Provide the (x, y) coordinate of the cell's center where the given text is located.  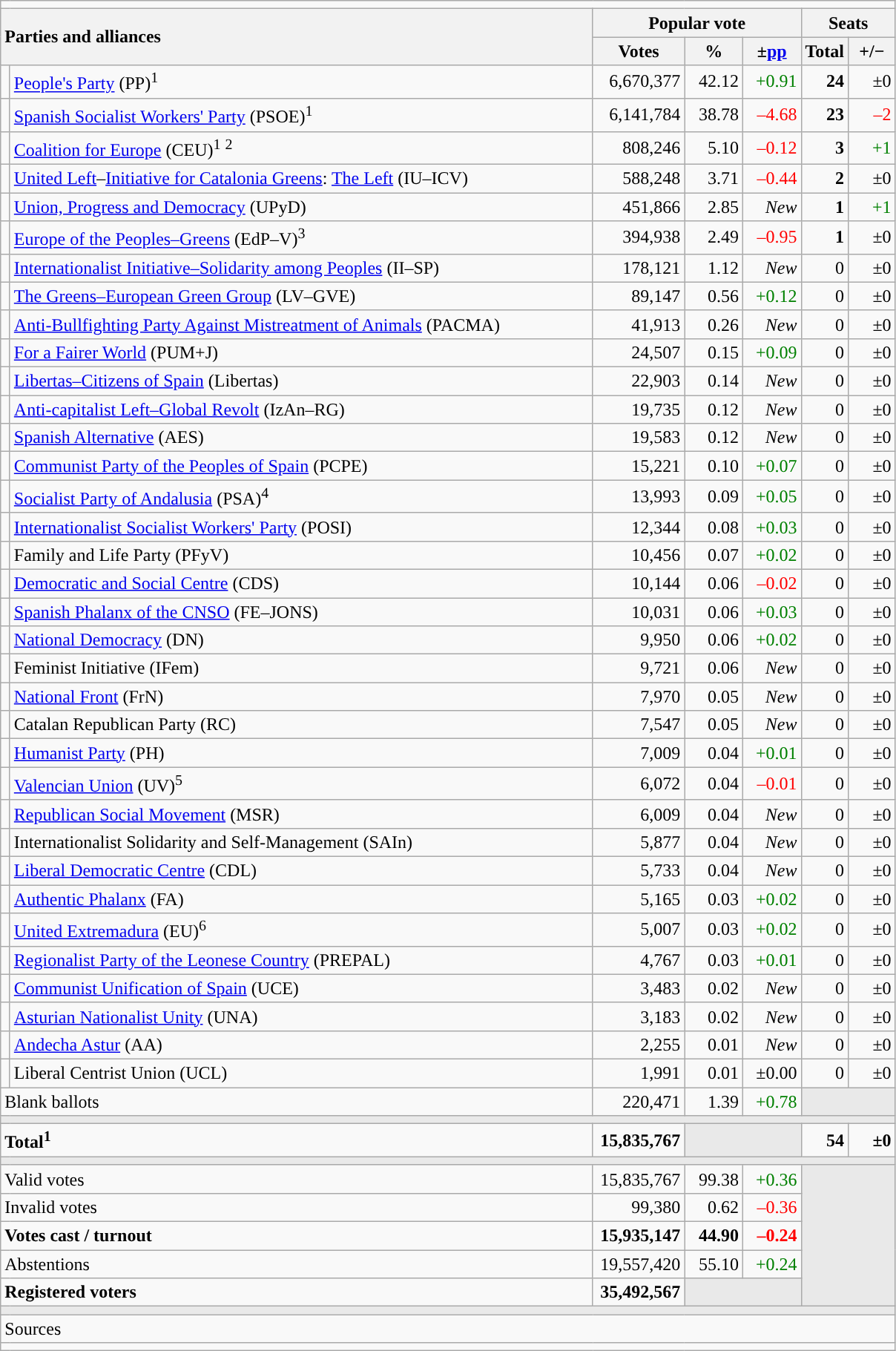
Liberal Centrist Union (UCL) (301, 1074)
0.62 (714, 1207)
3,483 (639, 988)
24 (825, 82)
4,767 (639, 960)
10,144 (639, 583)
588,248 (639, 179)
0.14 (714, 381)
5,733 (639, 871)
1,991 (639, 1074)
3 (825, 148)
42.12 (714, 82)
19,557,420 (639, 1263)
0.26 (714, 324)
Spanish Socialist Workers' Party (PSOE)1 (301, 114)
3,183 (639, 1016)
0.07 (714, 555)
Total1 (297, 1141)
Votes cast / turnout (297, 1235)
Abstentions (297, 1263)
7,009 (639, 753)
People's Party (PP)1 (301, 82)
38.78 (714, 114)
Valencian Union (UV)5 (301, 783)
Europe of the Peoples–Greens (EdP–V)3 (301, 237)
19,583 (639, 438)
United Extremadura (EU)6 (301, 930)
394,938 (639, 237)
23 (825, 114)
Anti-Bullfighting Party Against Mistreatment of Animals (PACMA) (301, 324)
2 (825, 179)
Sources (448, 1329)
1.12 (714, 268)
+0.07 (771, 466)
Socialist Party of Andalusia (PSA)4 (301, 497)
5,007 (639, 930)
10,456 (639, 555)
0.08 (714, 527)
Libertas–Citizens of Spain (Libertas) (301, 381)
+0.91 (771, 82)
–0.44 (771, 179)
–0.12 (771, 148)
Family and Life Party (PFyV) (301, 555)
+0.12 (771, 296)
15,935,147 (639, 1235)
Internationalist Socialist Workers' Party (POSI) (301, 527)
220,471 (639, 1102)
–0.95 (771, 237)
National Front (FrN) (301, 697)
+0.24 (771, 1263)
–0.36 (771, 1207)
808,246 (639, 148)
Liberal Democratic Centre (CDL) (301, 871)
Popular vote (697, 23)
54 (825, 1141)
The Greens–European Green Group (LV–GVE) (301, 296)
+/− (872, 51)
13,993 (639, 497)
±0.00 (771, 1074)
+0.78 (771, 1102)
10,031 (639, 612)
2.49 (714, 237)
Votes (639, 51)
+0.05 (771, 497)
9,950 (639, 640)
Blank ballots (297, 1102)
35,492,567 (639, 1292)
Feminist Initiative (IFem) (301, 668)
0.15 (714, 352)
Communist Unification of Spain (UCE) (301, 988)
Asturian Nationalist Unity (UNA) (301, 1016)
2,255 (639, 1045)
19,735 (639, 410)
–0.02 (771, 583)
1.39 (714, 1102)
6,670,377 (639, 82)
Internationalist Solidarity and Self-Management (SAIn) (301, 843)
0.09 (714, 497)
5,165 (639, 899)
Andecha Astur (AA) (301, 1045)
Humanist Party (PH) (301, 753)
United Left–Initiative for Catalonia Greens: The Left (IU–ICV) (301, 179)
99,380 (639, 1207)
5.10 (714, 148)
National Democracy (DN) (301, 640)
15,221 (639, 466)
5,877 (639, 843)
7,547 (639, 725)
Parties and alliances (297, 37)
% (714, 51)
Authentic Phalanx (FA) (301, 899)
Internationalist Initiative–Solidarity among Peoples (II–SP) (301, 268)
–0.24 (771, 1235)
Valid votes (297, 1179)
–2 (872, 114)
9,721 (639, 668)
Communist Party of the Peoples of Spain (PCPE) (301, 466)
3.71 (714, 179)
–4.68 (771, 114)
178,121 (639, 268)
Coalition for Europe (CEU)1 2 (301, 148)
451,866 (639, 207)
2.85 (714, 207)
6,009 (639, 814)
–0.01 (771, 783)
Spanish Alternative (AES) (301, 438)
Catalan Republican Party (RC) (301, 725)
Total (825, 51)
12,344 (639, 527)
24,507 (639, 352)
Regionalist Party of the Leonese Country (PREPAL) (301, 960)
55.10 (714, 1263)
Seats (849, 23)
+0.36 (771, 1179)
99.38 (714, 1179)
Democratic and Social Centre (CDS) (301, 583)
Spanish Phalanx of the CNSO (FE–JONS) (301, 612)
41,913 (639, 324)
22,903 (639, 381)
Invalid votes (297, 1207)
±pp (771, 51)
6,141,784 (639, 114)
0.10 (714, 466)
44.90 (714, 1235)
For a Fairer World (PUM+J) (301, 352)
Republican Social Movement (MSR) (301, 814)
89,147 (639, 296)
Union, Progress and Democracy (UPyD) (301, 207)
6,072 (639, 783)
0.56 (714, 296)
+0.09 (771, 352)
Anti-capitalist Left–Global Revolt (IzAn–RG) (301, 410)
7,970 (639, 697)
Registered voters (297, 1292)
